Locate the cell with the specified text and output its [X, Y] center coordinate. 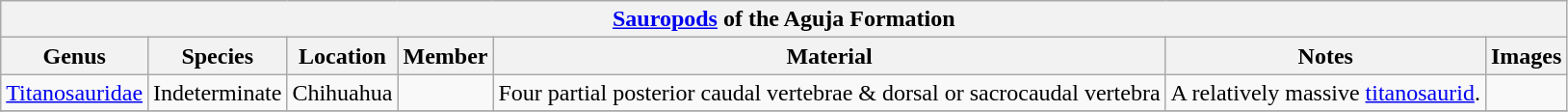
Images [1526, 56]
Material [829, 56]
Genus [75, 56]
Sauropods of the Aguja Formation [784, 19]
Four partial posterior caudal vertebrae & dorsal or sacrocaudal vertebra [829, 93]
Species [218, 56]
Member [445, 56]
Titanosauridae [75, 93]
Indeterminate [218, 93]
Chihuahua [343, 93]
Location [343, 56]
Notes [1325, 56]
A relatively massive titanosaurid. [1325, 93]
